Determine the (x, y) coordinate at the center of the cell enclosing the given text.  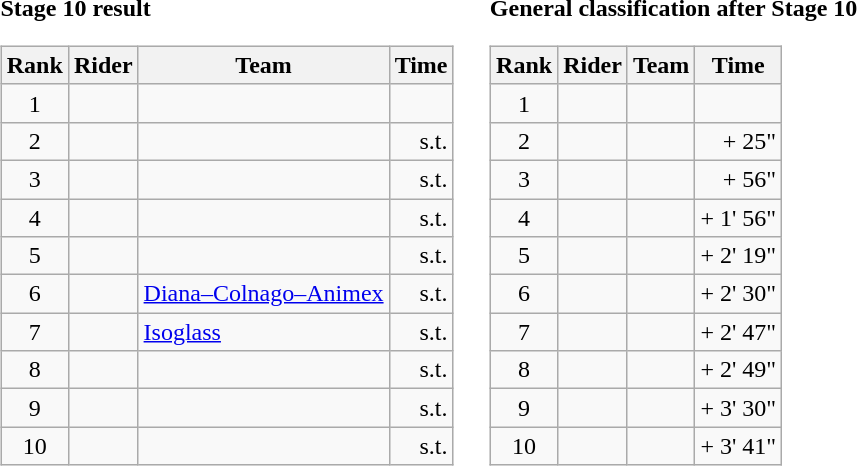
+ 1' 56" (738, 217)
+ 25" (738, 141)
+ 56" (738, 179)
+ 2' 47" (738, 332)
Diana–Colnago–Animex (264, 294)
+ 2' 19" (738, 256)
+ 3' 30" (738, 408)
+ 2' 30" (738, 294)
+ 2' 49" (738, 370)
+ 3' 41" (738, 446)
Isoglass (264, 332)
